Return (x, y) of the center of cell containing provided text 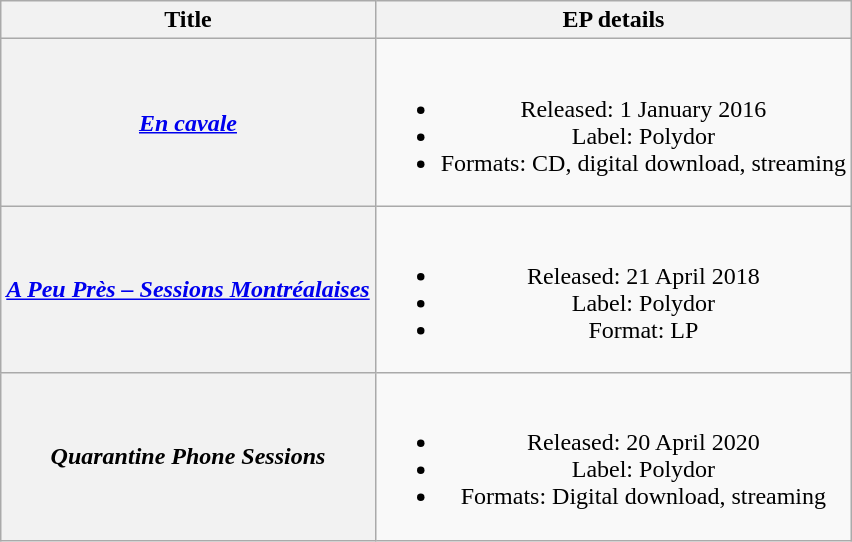
Title (188, 20)
A Peu Près – Sessions Montréalaises (188, 290)
Released: 20 April 2020Label: PolydorFormats: Digital download, streaming (613, 456)
Released: 1 January 2016Label: PolydorFormats: CD, digital download, streaming (613, 122)
Quarantine Phone Sessions (188, 456)
EP details (613, 20)
Released: 21 April 2018Label: PolydorFormat: LP (613, 290)
En cavale (188, 122)
